Capture the cell that displays the provided text and extract its [X, Y] central coordinate. 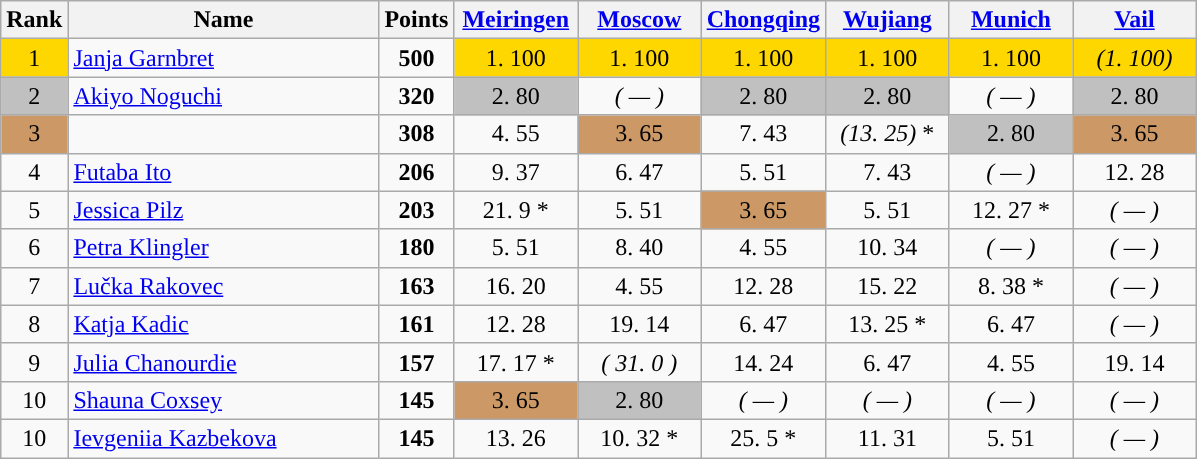
Points [416, 20]
Shauna Coxsey [224, 400]
6 [34, 248]
( 31. 0 ) [640, 362]
163 [416, 286]
17. 17 * [516, 362]
9. 37 [516, 172]
Vail [1135, 20]
Moscow [640, 20]
8. 40 [640, 248]
12. 27 * [1011, 210]
21. 9 * [516, 210]
3 [34, 134]
Jessica Pilz [224, 210]
Futaba Ito [224, 172]
(13. 25) * [888, 134]
11. 31 [888, 438]
7 [34, 286]
203 [416, 210]
(1. 100) [1135, 58]
157 [416, 362]
9 [34, 362]
13. 26 [516, 438]
1 [34, 58]
10. 32 * [640, 438]
206 [416, 172]
500 [416, 58]
16. 20 [516, 286]
Petra Klingler [224, 248]
Ievgeniia Kazbekova [224, 438]
8. 38 * [1011, 286]
4 [34, 172]
Meiringen [516, 20]
Munich [1011, 20]
Name [224, 20]
308 [416, 134]
Katja Kadic [224, 324]
180 [416, 248]
Lučka Rakovec [224, 286]
Wujiang [888, 20]
Julia Chanourdie [224, 362]
320 [416, 96]
Akiyo Noguchi [224, 96]
25. 5 * [763, 438]
Janja Garnbret [224, 58]
5 [34, 210]
2 [34, 96]
13. 25 * [888, 324]
161 [416, 324]
Chongqing [763, 20]
10. 34 [888, 248]
Rank [34, 20]
15. 22 [888, 286]
8 [34, 324]
14. 24 [763, 362]
